Scan for the cell matching the given text and deliver its [x, y] coordinate at center. 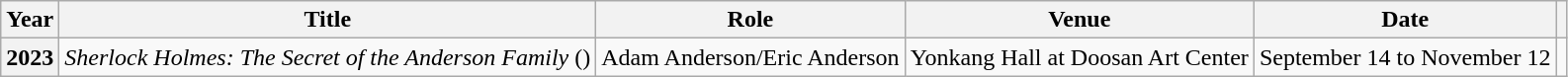
Role [750, 20]
Yonkang Hall at Doosan Art Center [1080, 57]
Adam Anderson/Eric Anderson [750, 57]
Title [328, 20]
Date [1405, 20]
Venue [1080, 20]
Sherlock Holmes: The Secret of the Anderson Family () [328, 57]
Year [30, 20]
2023 [30, 57]
September 14 to November 12 [1405, 57]
